Determine the (X, Y) coordinate at the center of the cell enclosing the given text.  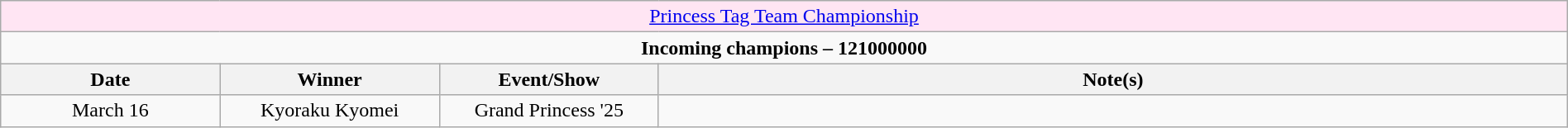
Grand Princess '25 (549, 111)
Winner (329, 79)
Event/Show (549, 79)
March 16 (111, 111)
Date (111, 79)
Note(s) (1113, 79)
Princess Tag Team Championship (784, 17)
Kyoraku Kyomei (329, 111)
Incoming champions – 121000000 (784, 48)
